Return the [x, y] coordinate for the center point of the cell that contains the specified text.  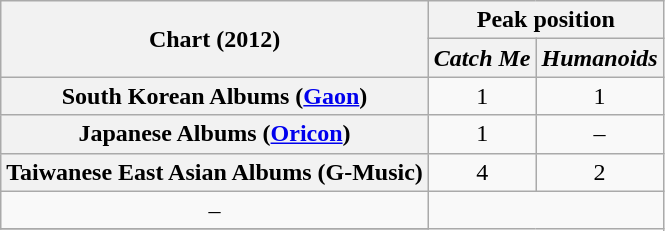
2 [600, 172]
Japanese Albums (Oricon) [215, 134]
Chart (2012) [215, 39]
Humanoids [600, 58]
Taiwanese East Asian Albums (G-Music) [215, 172]
4 [482, 172]
Catch Me [482, 58]
South Korean Albums (Gaon) [215, 96]
Peak position [546, 20]
